Capture the cell that displays the provided text and extract its (x, y) central coordinate. 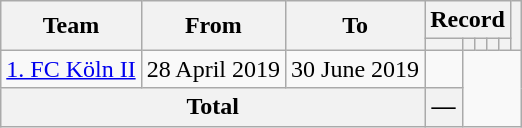
30 June 2019 (356, 69)
Total (213, 107)
To (356, 26)
1. FC Köln II (71, 69)
Team (71, 26)
28 April 2019 (213, 69)
Record (468, 20)
— (444, 107)
From (213, 26)
